For the text-containing cell, return its midpoint in (x, y) coordinate format. 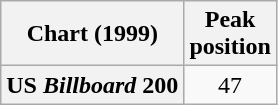
Chart (1999) (92, 34)
Peakposition (230, 34)
US Billboard 200 (92, 85)
47 (230, 85)
